Extract the (x, y) coordinate from the center of the cell holding the provided text.  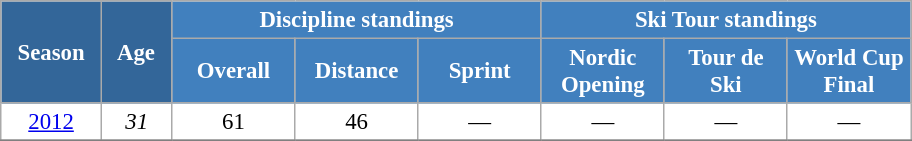
Overall (234, 72)
Sprint (480, 72)
Tour deSki (726, 72)
2012 (52, 122)
31 (136, 122)
Age (136, 52)
Season (52, 52)
Distance (356, 72)
61 (234, 122)
World CupFinal (848, 72)
NordicOpening (602, 72)
Ski Tour standings (726, 20)
46 (356, 122)
Discipline standings (356, 20)
